Locate the cell with the specified text and output its (x, y) center coordinate. 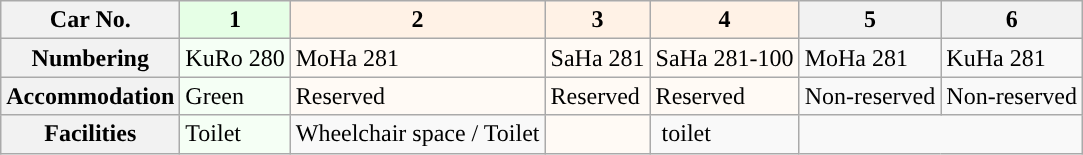
6 (1012, 20)
3 (598, 20)
SaHa 281-100 (724, 58)
Facilities (90, 134)
Toilet (235, 134)
Green (235, 96)
Numbering (90, 58)
toilet (724, 134)
1 (235, 20)
KuRo 280 (235, 58)
4 (724, 20)
KuHa 281 (1012, 58)
Accommodation (90, 96)
5 (870, 20)
Wheelchair space / Toilet (418, 134)
2 (418, 20)
SaHa 281 (598, 58)
Car No. (90, 20)
